Detect which cell encompasses the target text, then output its [x, y] center coordinate. 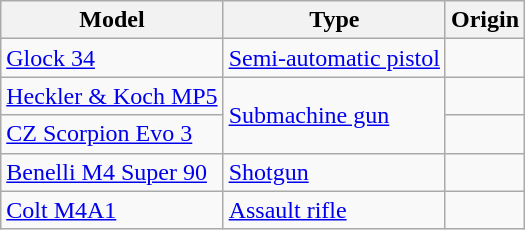
Colt M4A1 [112, 210]
Benelli M4 Super 90 [112, 172]
Semi-automatic pistol [334, 58]
Model [112, 20]
Glock 34 [112, 58]
Submachine gun [334, 115]
Heckler & Koch MP5 [112, 96]
Origin [484, 20]
Shotgun [334, 172]
Type [334, 20]
CZ Scorpion Evo 3 [112, 134]
Assault rifle [334, 210]
